Provide the (X, Y) coordinate of the cell's center where the given text is located.  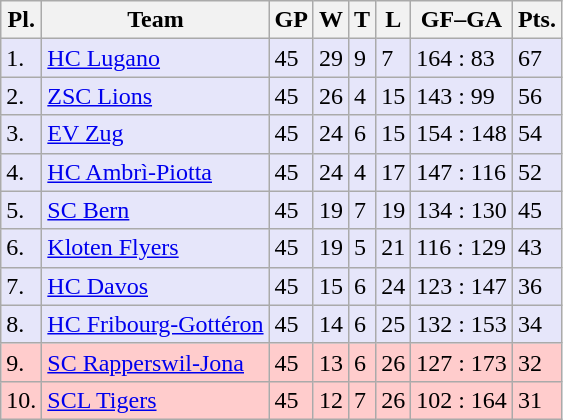
EV Zug (156, 134)
12 (330, 400)
43 (536, 248)
2. (22, 96)
5 (362, 248)
32 (536, 362)
W (330, 20)
116 : 129 (462, 248)
31 (536, 400)
34 (536, 324)
ZSC Lions (156, 96)
Pts. (536, 20)
102 : 164 (462, 400)
4. (22, 172)
25 (394, 324)
6. (22, 248)
134 : 130 (462, 210)
21 (394, 248)
SCL Tigers (156, 400)
56 (536, 96)
HC Davos (156, 286)
8. (22, 324)
3. (22, 134)
Kloten Flyers (156, 248)
154 : 148 (462, 134)
SC Rapperswil-Jona (156, 362)
L (394, 20)
14 (330, 324)
17 (394, 172)
GF–GA (462, 20)
HC Lugano (156, 58)
29 (330, 58)
Team (156, 20)
SC Bern (156, 210)
54 (536, 134)
143 : 99 (462, 96)
Pl. (22, 20)
67 (536, 58)
1. (22, 58)
7. (22, 286)
10. (22, 400)
36 (536, 286)
147 : 116 (462, 172)
127 : 173 (462, 362)
9. (22, 362)
132 : 153 (462, 324)
T (362, 20)
52 (536, 172)
123 : 147 (462, 286)
GP (291, 20)
164 : 83 (462, 58)
5. (22, 210)
13 (330, 362)
HC Ambrì-Piotta (156, 172)
HC Fribourg-Gottéron (156, 324)
9 (362, 58)
